Output the [X, Y] coordinate of the center of the cell containing the given text.  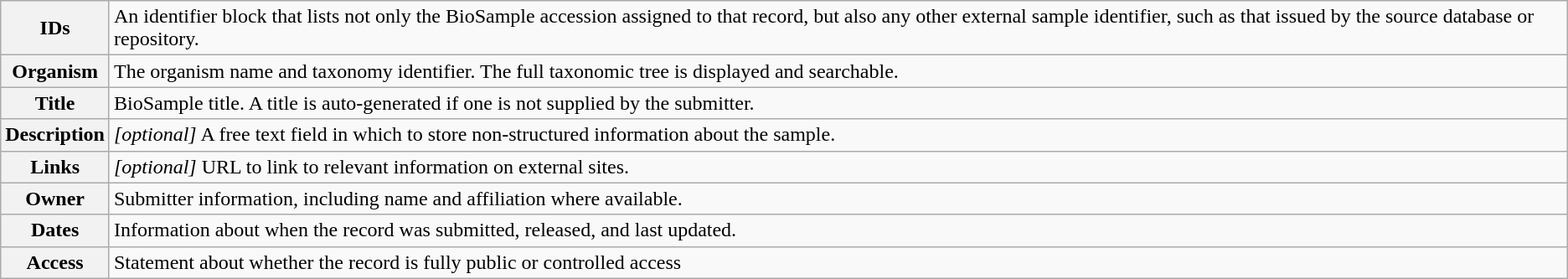
Dates [55, 230]
Access [55, 262]
Information about when the record was submitted, released, and last updated. [838, 230]
Submitter information, including name and affiliation where available. [838, 199]
[optional] URL to link to relevant information on external sites. [838, 167]
Organism [55, 71]
Description [55, 135]
Title [55, 103]
IDs [55, 28]
BioSample title. A title is auto-generated if one is not supplied by the submitter. [838, 103]
Owner [55, 199]
Statement about whether the record is fully public or controlled access [838, 262]
The organism name and taxonomy identifier. The full taxonomic tree is displayed and searchable. [838, 71]
[optional] A free text field in which to store non-structured information about the sample. [838, 135]
Links [55, 167]
